Scan for the cell matching the given text and deliver its (X, Y) coordinate at center. 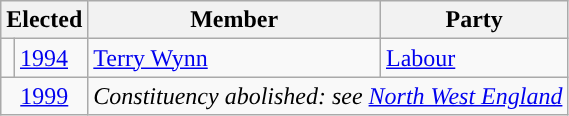
1999 (44, 96)
Terry Wynn (234, 58)
Labour (474, 58)
1994 (50, 58)
Party (474, 20)
Elected (44, 20)
Member (234, 20)
Constituency abolished: see North West England (328, 96)
